Provide the (X, Y) coordinate of the cell's center where the given text is located.  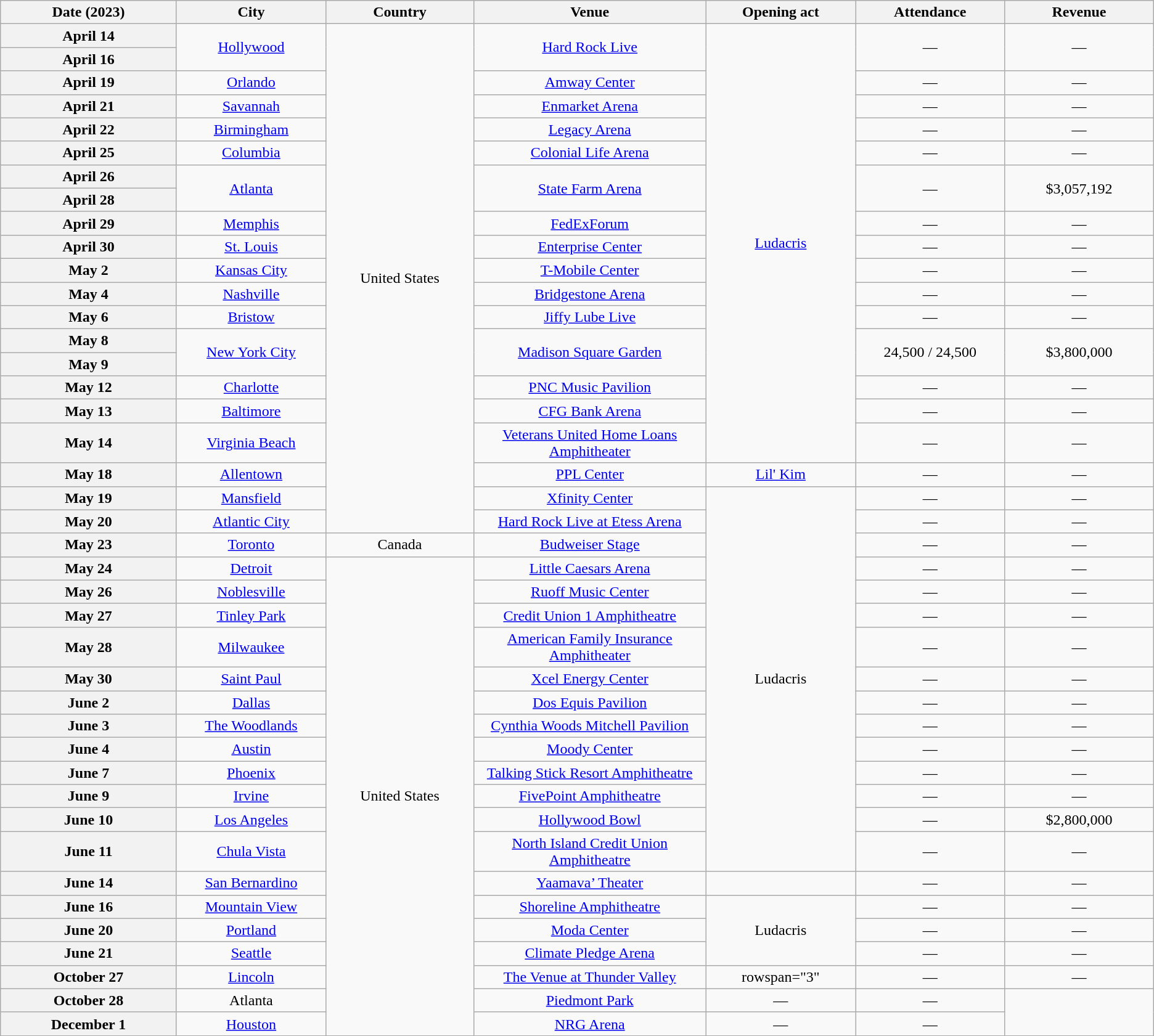
Toronto (251, 545)
Canada (400, 545)
American Family Insurance Amphitheater (589, 647)
Piedmont Park (589, 1000)
June 2 (89, 702)
$2,800,000 (1079, 820)
Lincoln (251, 977)
St. Louis (251, 247)
May 8 (89, 341)
June 4 (89, 749)
Seattle (251, 953)
December 1 (89, 1024)
Veterans United Home Loans Amphitheater (589, 443)
Cynthia Woods Mitchell Pavilion (589, 726)
May 26 (89, 592)
June 16 (89, 907)
New York City (251, 353)
Kansas City (251, 270)
PNC Music Pavilion (589, 388)
October 27 (89, 977)
Irvine (251, 796)
Atlantic City (251, 521)
June 11 (89, 852)
The Venue at Thunder Valley (589, 977)
Dallas (251, 702)
Little Caesars Arena (589, 568)
Mountain View (251, 907)
Phoenix (251, 773)
Dos Equis Pavilion (589, 702)
Memphis (251, 223)
April 19 (89, 83)
Ruoff Music Center (589, 592)
24,500 / 24,500 (930, 353)
June 20 (89, 930)
Austin (251, 749)
May 2 (89, 270)
May 4 (89, 294)
Shoreline Amphitheatre (589, 907)
T-Mobile Center (589, 270)
Opening act (780, 12)
April 21 (89, 106)
June 14 (89, 883)
Charlotte (251, 388)
State Farm Arena (589, 188)
Nashville (251, 294)
Baltimore (251, 411)
April 30 (89, 247)
Yaamava’ Theater (589, 883)
Climate Pledge Arena (589, 953)
Moody Center (589, 749)
Revenue (1079, 12)
Amway Center (589, 83)
May 23 (89, 545)
October 28 (89, 1000)
Savannah (251, 106)
May 19 (89, 498)
June 21 (89, 953)
May 12 (89, 388)
April 28 (89, 200)
May 30 (89, 679)
Budweiser Stage (589, 545)
June 7 (89, 773)
Hard Rock Live at Etess Arena (589, 521)
April 26 (89, 176)
The Woodlands (251, 726)
Hollywood (251, 47)
Chula Vista (251, 852)
Virginia Beach (251, 443)
May 24 (89, 568)
Moda Center (589, 930)
$3,057,192 (1079, 188)
Colonial Life Arena (589, 153)
April 22 (89, 129)
Los Angeles (251, 820)
North Island Credit Union Amphitheatre (589, 852)
rowspan="3" (780, 977)
Xcel Energy Center (589, 679)
Portland (251, 930)
Attendance (930, 12)
Jiffy Lube Live (589, 317)
San Bernardino (251, 883)
May 18 (89, 475)
Lil' Kim (780, 475)
CFG Bank Arena (589, 411)
Tinley Park (251, 615)
Orlando (251, 83)
Country (400, 12)
April 16 (89, 59)
Xfinity Center (589, 498)
April 29 (89, 223)
NRG Arena (589, 1024)
April 14 (89, 36)
City (251, 12)
May 27 (89, 615)
June 9 (89, 796)
Columbia (251, 153)
Venue (589, 12)
Enterprise Center (589, 247)
June 3 (89, 726)
May 9 (89, 364)
Madison Square Garden (589, 353)
Allentown (251, 475)
June 10 (89, 820)
Enmarket Arena (589, 106)
Houston (251, 1024)
Legacy Arena (589, 129)
FivePoint Amphitheatre (589, 796)
May 28 (89, 647)
Noblesville (251, 592)
Birmingham (251, 129)
May 14 (89, 443)
Mansfield (251, 498)
May 20 (89, 521)
Talking Stick Resort Amphitheatre (589, 773)
April 25 (89, 153)
Hard Rock Live (589, 47)
FedExForum (589, 223)
Credit Union 1 Amphitheatre (589, 615)
Bridgestone Arena (589, 294)
PPL Center (589, 475)
Bristow (251, 317)
Saint Paul (251, 679)
May 13 (89, 411)
May 6 (89, 317)
Hollywood Bowl (589, 820)
$3,800,000 (1079, 353)
Date (2023) (89, 12)
Milwaukee (251, 647)
Detroit (251, 568)
